Capture the cell that displays the provided text and extract its (X, Y) central coordinate. 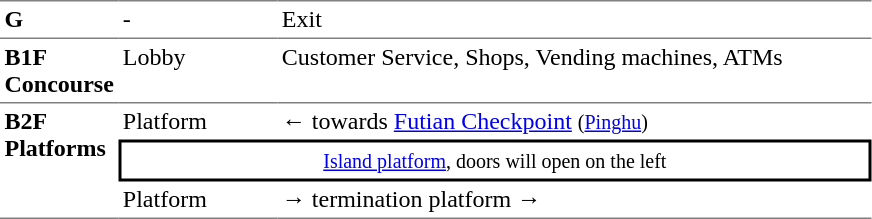
Customer Service, Shops, Vending machines, ATMs (574, 71)
- (198, 19)
Exit (574, 19)
Platform (198, 122)
G (59, 19)
B1FConcourse (59, 71)
Lobby (198, 71)
Island platform, doors will open on the left (494, 161)
← towards Futian Checkpoint (Pinghu) (574, 122)
